Search for the cell housing the specified text and yield its (x, y) center coordinate. 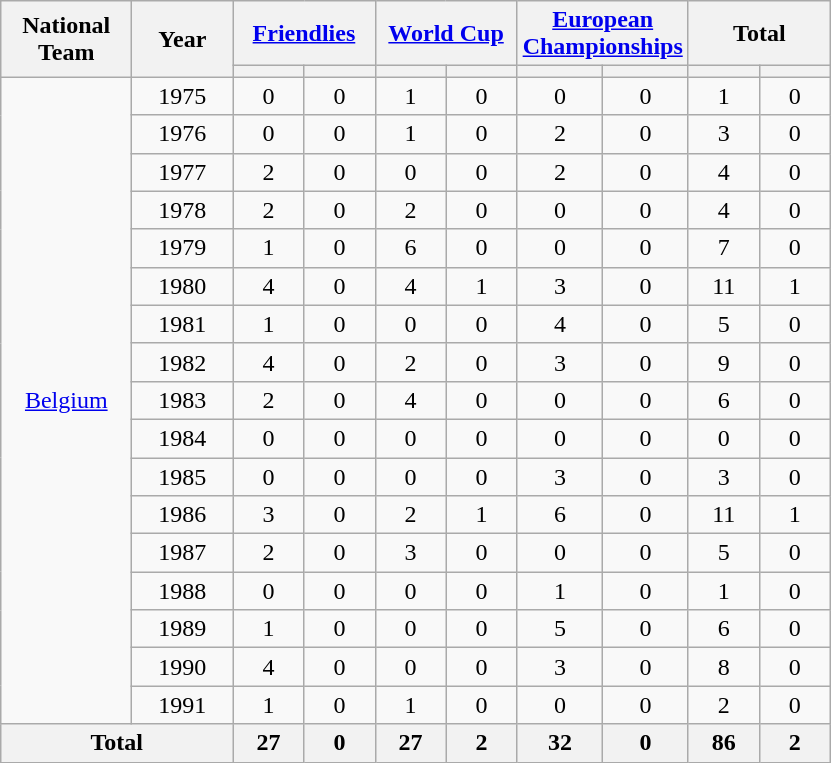
1980 (182, 286)
1979 (182, 248)
Belgium (66, 400)
1989 (182, 629)
1985 (182, 477)
1977 (182, 172)
1982 (182, 362)
32 (560, 743)
Friendlies (304, 34)
1975 (182, 96)
1991 (182, 705)
8 (724, 667)
1981 (182, 324)
1987 (182, 553)
1990 (182, 667)
1983 (182, 400)
1978 (182, 210)
7 (724, 248)
1984 (182, 438)
1986 (182, 515)
World Cup (446, 34)
9 (724, 362)
1988 (182, 591)
86 (724, 743)
NationalTeam (66, 39)
European Championships (602, 34)
Year (182, 39)
1976 (182, 134)
